Scan for the cell matching the given text and deliver its (x, y) coordinate at center. 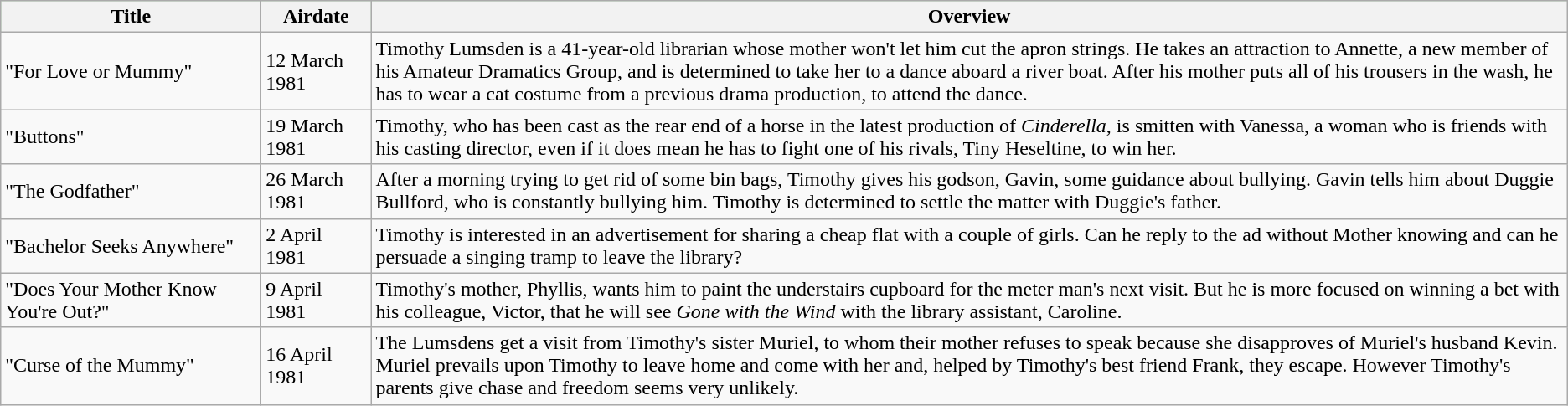
16 April 1981 (317, 366)
"Bachelor Seeks Anywhere" (131, 246)
Airdate (317, 17)
"Curse of the Mummy" (131, 366)
9 April 1981 (317, 300)
2 April 1981 (317, 246)
Title (131, 17)
19 March 1981 (317, 137)
"Buttons" (131, 137)
Overview (969, 17)
"The Godfather" (131, 191)
26 March 1981 (317, 191)
"For Love or Mummy" (131, 71)
12 March 1981 (317, 71)
"Does Your Mother Know You're Out?" (131, 300)
